Scan for the cell matching the given text and deliver its [x, y] coordinate at center. 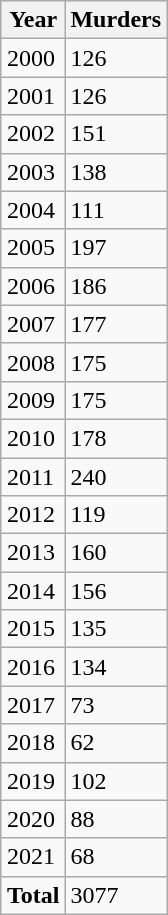
2013 [33, 553]
3077 [116, 895]
2020 [33, 819]
134 [116, 667]
2011 [33, 477]
2014 [33, 591]
2003 [33, 172]
178 [116, 438]
2021 [33, 857]
2000 [33, 58]
111 [116, 210]
68 [116, 857]
160 [116, 553]
138 [116, 172]
156 [116, 591]
119 [116, 515]
88 [116, 819]
240 [116, 477]
2006 [33, 286]
2019 [33, 781]
2002 [33, 134]
2005 [33, 248]
135 [116, 629]
151 [116, 134]
102 [116, 781]
2004 [33, 210]
Year [33, 20]
2009 [33, 400]
62 [116, 743]
2001 [33, 96]
Total [33, 895]
2015 [33, 629]
2008 [33, 362]
2017 [33, 705]
2007 [33, 324]
197 [116, 248]
2016 [33, 667]
Murders [116, 20]
186 [116, 286]
2012 [33, 515]
177 [116, 324]
73 [116, 705]
2018 [33, 743]
2010 [33, 438]
